Search for the cell housing the specified text and yield its (X, Y) center coordinate. 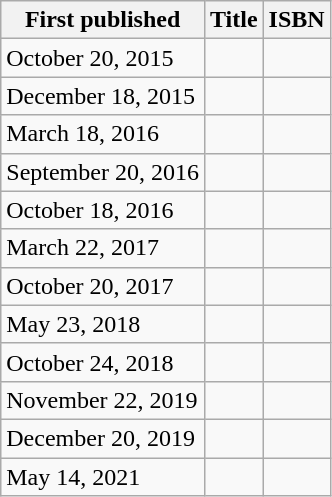
ISBN (296, 20)
March 22, 2017 (103, 248)
November 22, 2019 (103, 400)
October 18, 2016 (103, 210)
December 20, 2019 (103, 438)
Title (234, 20)
October 24, 2018 (103, 362)
First published (103, 20)
September 20, 2016 (103, 172)
December 18, 2015 (103, 96)
October 20, 2015 (103, 58)
May 23, 2018 (103, 324)
October 20, 2017 (103, 286)
May 14, 2021 (103, 477)
March 18, 2016 (103, 134)
